Provide the [x, y] coordinate of the cell's center where the given text is located.  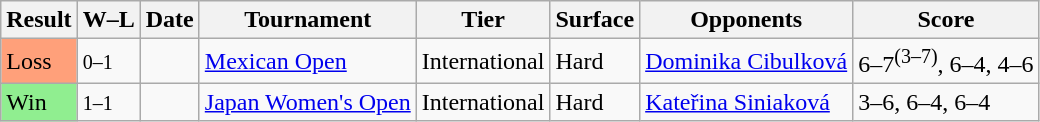
Loss [39, 62]
Japan Women's Open [308, 102]
Opponents [746, 20]
Mexican Open [308, 62]
3–6, 6–4, 6–4 [946, 102]
0–1 [108, 62]
Score [946, 20]
Kateřina Siniaková [746, 102]
1–1 [108, 102]
W–L [108, 20]
Tier [483, 20]
Dominika Cibulková [746, 62]
Win [39, 102]
6–7(3–7), 6–4, 4–6 [946, 62]
Tournament [308, 20]
Result [39, 20]
Date [170, 20]
Surface [595, 20]
